Extract the [x, y] coordinate from the center of the cell holding the provided text.  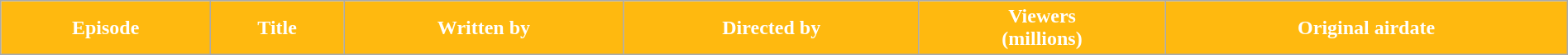
Title [278, 28]
Directed by [771, 28]
Viewers(millions) [1042, 28]
Episode [106, 28]
Original airdate [1366, 28]
Written by [485, 28]
